Output the [X, Y] coordinate of the center of the cell containing the given text.  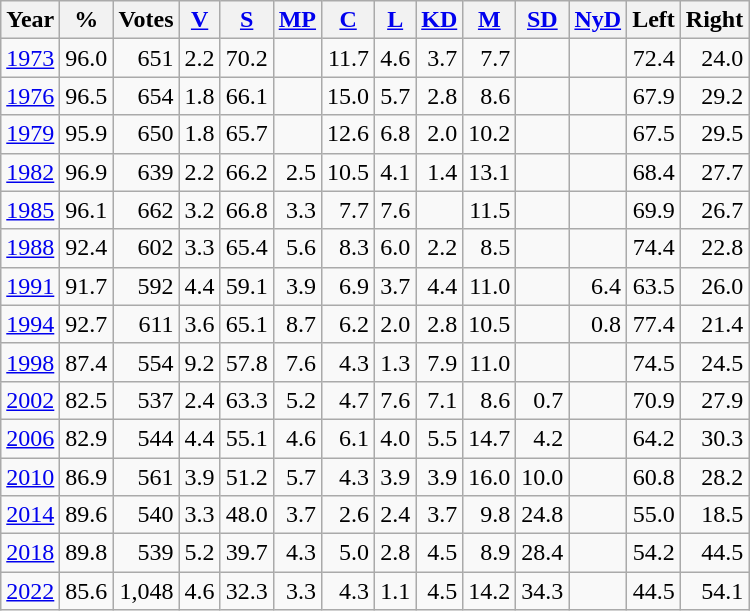
51.2 [246, 477]
10.0 [542, 477]
27.9 [714, 400]
1,048 [146, 591]
611 [146, 324]
48.0 [246, 515]
30.3 [714, 438]
KD [440, 20]
0.7 [542, 400]
9.8 [490, 515]
82.9 [86, 438]
4.1 [396, 172]
0.8 [598, 324]
8.5 [490, 248]
1.4 [440, 172]
24.5 [714, 362]
55.1 [246, 438]
5.5 [440, 438]
2018 [30, 553]
74.4 [654, 248]
34.3 [542, 591]
MP [297, 20]
Votes [146, 20]
68.4 [654, 172]
15.0 [348, 96]
39.7 [246, 553]
28.2 [714, 477]
54.2 [654, 553]
14.7 [490, 438]
592 [146, 286]
87.4 [86, 362]
662 [146, 210]
2022 [30, 591]
12.6 [348, 134]
2006 [30, 438]
11.5 [490, 210]
18.5 [714, 515]
5.6 [297, 248]
72.4 [654, 58]
70.2 [246, 58]
65.1 [246, 324]
85.6 [86, 591]
26.0 [714, 286]
27.7 [714, 172]
14.2 [490, 591]
NyD [598, 20]
S [246, 20]
3.2 [200, 210]
Year [30, 20]
2010 [30, 477]
10.2 [490, 134]
86.9 [86, 477]
55.0 [654, 515]
1998 [30, 362]
13.1 [490, 172]
V [200, 20]
70.9 [654, 400]
654 [146, 96]
Left [654, 20]
21.4 [714, 324]
Right [714, 20]
7.9 [440, 362]
650 [146, 134]
8.3 [348, 248]
6.9 [348, 286]
1.3 [396, 362]
29.5 [714, 134]
24.8 [542, 515]
1991 [30, 286]
59.1 [246, 286]
4.2 [542, 438]
2.5 [297, 172]
2014 [30, 515]
82.5 [86, 400]
1994 [30, 324]
540 [146, 515]
66.1 [246, 96]
11.7 [348, 58]
74.5 [654, 362]
% [86, 20]
24.0 [714, 58]
1976 [30, 96]
554 [146, 362]
57.8 [246, 362]
65.4 [246, 248]
3.6 [200, 324]
1.1 [396, 591]
C [348, 20]
L [396, 20]
77.4 [654, 324]
6.2 [348, 324]
92.7 [86, 324]
9.2 [200, 362]
29.2 [714, 96]
16.0 [490, 477]
651 [146, 58]
89.6 [86, 515]
6.0 [396, 248]
537 [146, 400]
1988 [30, 248]
28.4 [542, 553]
26.7 [714, 210]
69.9 [654, 210]
1973 [30, 58]
63.3 [246, 400]
96.5 [86, 96]
22.8 [714, 248]
65.7 [246, 134]
1982 [30, 172]
M [490, 20]
602 [146, 248]
6.4 [598, 286]
539 [146, 553]
54.1 [714, 591]
64.2 [654, 438]
1979 [30, 134]
63.5 [654, 286]
SD [542, 20]
92.4 [86, 248]
66.2 [246, 172]
2.6 [348, 515]
639 [146, 172]
60.8 [654, 477]
67.5 [654, 134]
96.0 [86, 58]
6.8 [396, 134]
5.0 [348, 553]
95.9 [86, 134]
561 [146, 477]
89.8 [86, 553]
96.1 [86, 210]
7.1 [440, 400]
96.9 [86, 172]
32.3 [246, 591]
67.9 [654, 96]
91.7 [86, 286]
8.9 [490, 553]
4.7 [348, 400]
8.7 [297, 324]
66.8 [246, 210]
2002 [30, 400]
1985 [30, 210]
6.1 [348, 438]
4.0 [396, 438]
544 [146, 438]
